Identify which cell holds the provided text, then report its [x, y] central coordinate. 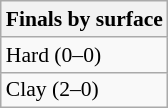
Hard (0–0) [84, 55]
Clay (2–0) [84, 90]
Finals by surface [84, 19]
